Detect which cell encompasses the target text, then output its [x, y] center coordinate. 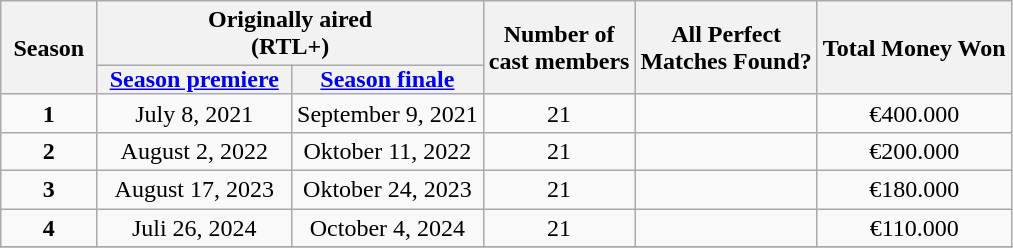
Total Money Won [914, 48]
Season [49, 48]
September 9, 2021 [388, 113]
€200.000 [914, 151]
2 [49, 151]
Juli 26, 2024 [194, 227]
1 [49, 113]
All Perfect Matches Found? [726, 48]
Season finale [388, 80]
Season premiere [194, 80]
€180.000 [914, 189]
October 4, 2024 [388, 227]
€110.000 [914, 227]
Originally aired(RTL+) [290, 34]
3 [49, 189]
Number of cast members [559, 48]
Oktober 11, 2022 [388, 151]
August 17, 2023 [194, 189]
4 [49, 227]
€400.000 [914, 113]
July 8, 2021 [194, 113]
August 2, 2022 [194, 151]
Oktober 24, 2023 [388, 189]
